Locate the cell with the specified text and output its [X, Y] center coordinate. 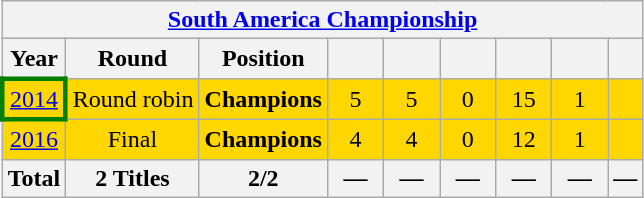
Position [263, 59]
Year [34, 59]
Round robin [132, 98]
12 [524, 139]
2016 [34, 139]
Final [132, 139]
15 [524, 98]
South America Championship [322, 20]
Round [132, 59]
2 Titles [132, 178]
2014 [34, 98]
2/2 [263, 178]
Total [34, 178]
